Detect which cell encompasses the target text, then output its (X, Y) center coordinate. 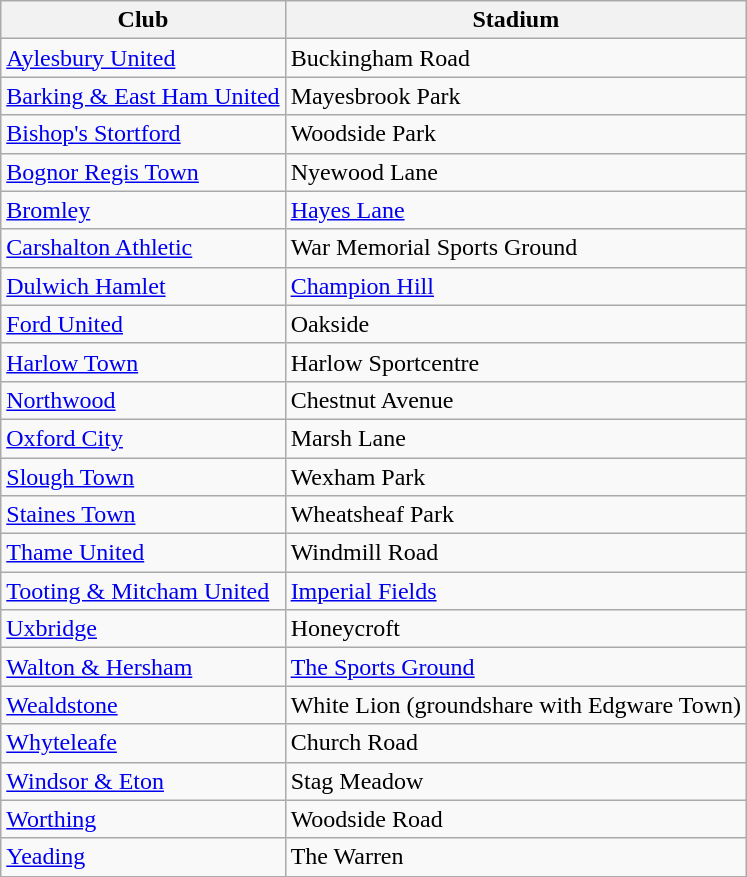
The Sports Ground (516, 667)
Worthing (143, 819)
Marsh Lane (516, 438)
Hayes Lane (516, 210)
Slough Town (143, 477)
Ford United (143, 324)
Bognor Regis Town (143, 172)
Church Road (516, 743)
Windsor & Eton (143, 781)
Whyteleafe (143, 743)
Staines Town (143, 515)
Uxbridge (143, 629)
Nyewood Lane (516, 172)
Oakside (516, 324)
White Lion (groundshare with Edgware Town) (516, 705)
Woodside Road (516, 819)
Club (143, 20)
Chestnut Avenue (516, 400)
Bromley (143, 210)
War Memorial Sports Ground (516, 248)
Woodside Park (516, 134)
Aylesbury United (143, 58)
Imperial Fields (516, 591)
Champion Hill (516, 286)
Mayesbrook Park (516, 96)
Walton & Hersham (143, 667)
Stadium (516, 20)
Wheatsheaf Park (516, 515)
Windmill Road (516, 553)
Wealdstone (143, 705)
Wexham Park (516, 477)
Thame United (143, 553)
Bishop's Stortford (143, 134)
Yeading (143, 857)
Oxford City (143, 438)
Tooting & Mitcham United (143, 591)
Harlow Town (143, 362)
Buckingham Road (516, 58)
The Warren (516, 857)
Harlow Sportcentre (516, 362)
Barking & East Ham United (143, 96)
Northwood (143, 400)
Honeycroft (516, 629)
Dulwich Hamlet (143, 286)
Carshalton Athletic (143, 248)
Stag Meadow (516, 781)
